Pinpoint the cell where the given text exists, returning its [X, Y] midpoint coordinate. 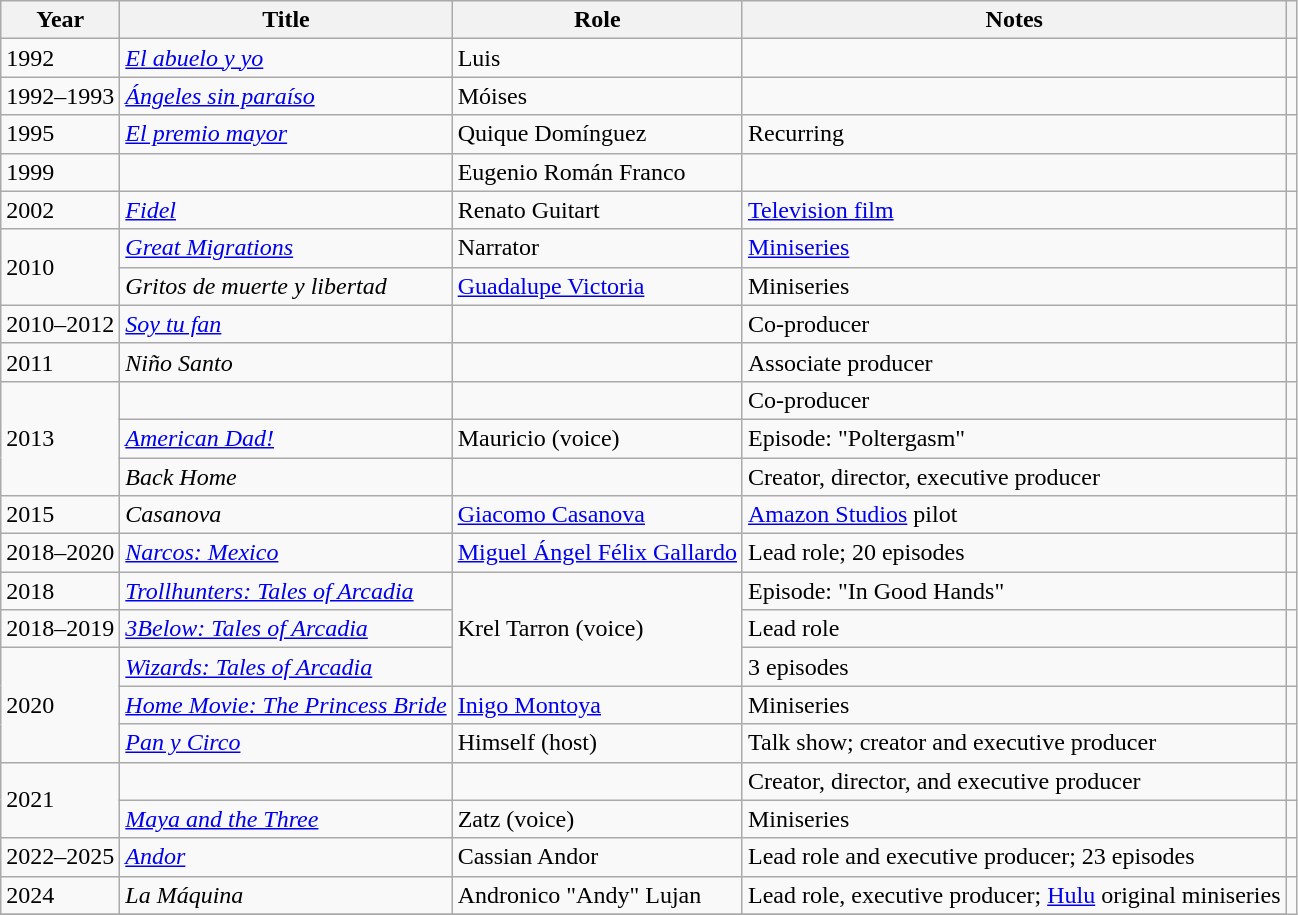
2013 [60, 438]
Eugenio Román Franco [597, 172]
El premio mayor [286, 134]
2018–2019 [60, 629]
Notes [1014, 20]
Recurring [1014, 134]
Creator, director, and executive producer [1014, 781]
2020 [60, 705]
1992 [60, 58]
Miguel Ángel Félix Gallardo [597, 553]
Zatz (voice) [597, 819]
Narcos: Mexico [286, 553]
El abuelo y yo [286, 58]
Year [60, 20]
Episode: "In Good Hands" [1014, 591]
2018 [60, 591]
2021 [60, 800]
Lead role [1014, 629]
Wizards: Tales of Arcadia [286, 667]
1992–1993 [60, 96]
Home Movie: The Princess Bride [286, 705]
3 episodes [1014, 667]
Pan y Circo [286, 743]
Ángeles sin paraíso [286, 96]
Trollhunters: Tales of Arcadia [286, 591]
Lead role, executive producer; Hulu original miniseries [1014, 895]
2024 [60, 895]
Episode: "Poltergasm" [1014, 438]
Great Migrations [286, 248]
1999 [60, 172]
2010–2012 [60, 324]
2011 [60, 362]
Fidel [286, 210]
Móises [597, 96]
Narrator [597, 248]
Amazon Studios pilot [1014, 515]
American Dad! [286, 438]
Inigo Montoya [597, 705]
Cassian Andor [597, 857]
Niño Santo [286, 362]
Lead role; 20 episodes [1014, 553]
Luis [597, 58]
Television film [1014, 210]
Quique Domínguez [597, 134]
2015 [60, 515]
Giacomo Casanova [597, 515]
1995 [60, 134]
Maya and the Three [286, 819]
Soy tu fan [286, 324]
Role [597, 20]
Lead role and executive producer; 23 episodes [1014, 857]
Guadalupe Victoria [597, 286]
Casanova [286, 515]
La Máquina [286, 895]
Andronico "Andy" Lujan [597, 895]
Title [286, 20]
2018–2020 [60, 553]
3Below: Tales of Arcadia [286, 629]
Mauricio (voice) [597, 438]
Krel Tarron (voice) [597, 629]
Renato Guitart [597, 210]
2022–2025 [60, 857]
Gritos de muerte y libertad [286, 286]
Andor [286, 857]
Talk show; creator and executive producer [1014, 743]
Associate producer [1014, 362]
2010 [60, 267]
Back Home [286, 477]
2002 [60, 210]
Creator, director, executive producer [1014, 477]
Himself (host) [597, 743]
